Provide the (X, Y) coordinate of the cell's center where the given text is located.  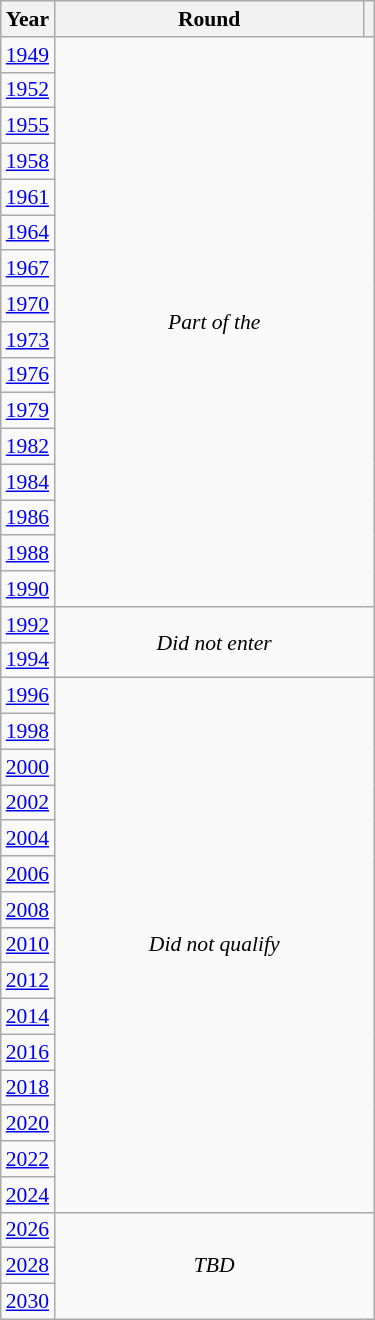
1998 (28, 732)
2018 (28, 1088)
1973 (28, 340)
2012 (28, 981)
2002 (28, 803)
1949 (28, 55)
1961 (28, 197)
1996 (28, 696)
2028 (28, 1266)
Year (28, 19)
2030 (28, 1302)
1982 (28, 447)
1964 (28, 233)
2014 (28, 1017)
1988 (28, 554)
1990 (28, 589)
1994 (28, 660)
Part of the (214, 322)
1967 (28, 269)
1992 (28, 625)
1955 (28, 126)
TBD (214, 1266)
1979 (28, 411)
2020 (28, 1124)
2008 (28, 910)
2004 (28, 839)
2010 (28, 945)
Did not qualify (214, 945)
Did not enter (214, 642)
2022 (28, 1159)
1984 (28, 482)
2026 (28, 1230)
2024 (28, 1195)
2000 (28, 767)
2006 (28, 874)
1952 (28, 90)
Round (209, 19)
1986 (28, 518)
2016 (28, 1052)
1970 (28, 304)
1958 (28, 162)
1976 (28, 375)
